Determine the [x, y] coordinate at the center of the cell enclosing the given text.  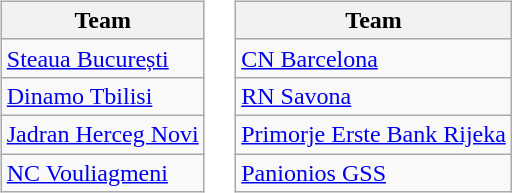
NC Vouliagmeni [102, 173]
Primorje Erste Bank Rijeka [374, 134]
Dinamo Tbilisi [102, 96]
CN Barcelona [374, 58]
Jadran Herceg Novi [102, 134]
RN Savona [374, 96]
Steaua București [102, 58]
Panionios GSS [374, 173]
